Extract the [x, y] coordinate from the center of the cell holding the provided text.  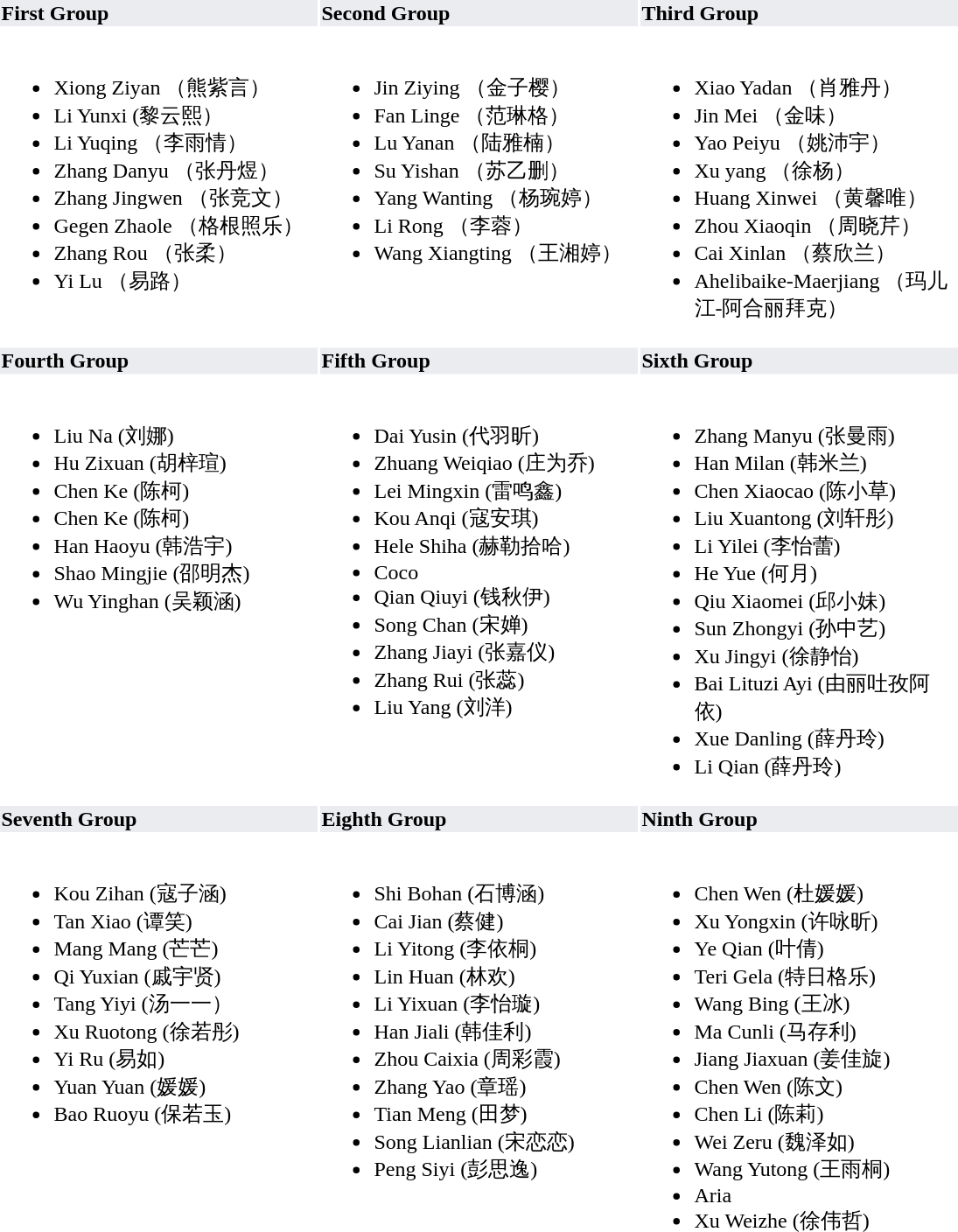
Seventh Group [159, 819]
Fourth Group [159, 361]
Xiao Yadan （肖雅丹）Jin Mei （金味）Yao Peiyu （姚沛宇）Xu yang （徐杨）Huang Xinwei （黄馨唯）Zhou Xiaoqin （周晓芹）Cai Xinlan （蔡欣兰）Ahelibaike-Maerjiang （玛儿江-阿合丽拜克） [800, 187]
Third Group [800, 13]
Xiong Ziyan （熊紫言）Li Yunxi (黎云熙）Li Yuqing （李雨情）Zhang Danyu （张丹煜）Zhang Jingwen （张竞文）Gegen Zhaole （格根照乐）Zhang Rou （张柔）Yi Lu （易路） [159, 187]
Liu Na (刘娜)Hu Zixuan (胡梓瑄)Chen Ke (陈柯)Chen Ke (陈柯)Han Haoyu (韩浩宇)Shao Mingjie (邵明杰)Wu Yinghan (吴颖涵) [159, 590]
First Group [159, 13]
Jin Ziying （金子樱）Fan Linge （范琳格）Lu Yanan （陆雅楠）Su Yishan （苏乙删）Yang Wanting （杨琬婷）Li Rong （李蓉）Wang Xiangting （王湘婷） [479, 187]
Fifth Group [479, 361]
Eighth Group [479, 819]
Sixth Group [800, 361]
Ninth Group [800, 819]
Second Group [479, 13]
